Detect which cell encompasses the target text, then output its [X, Y] center coordinate. 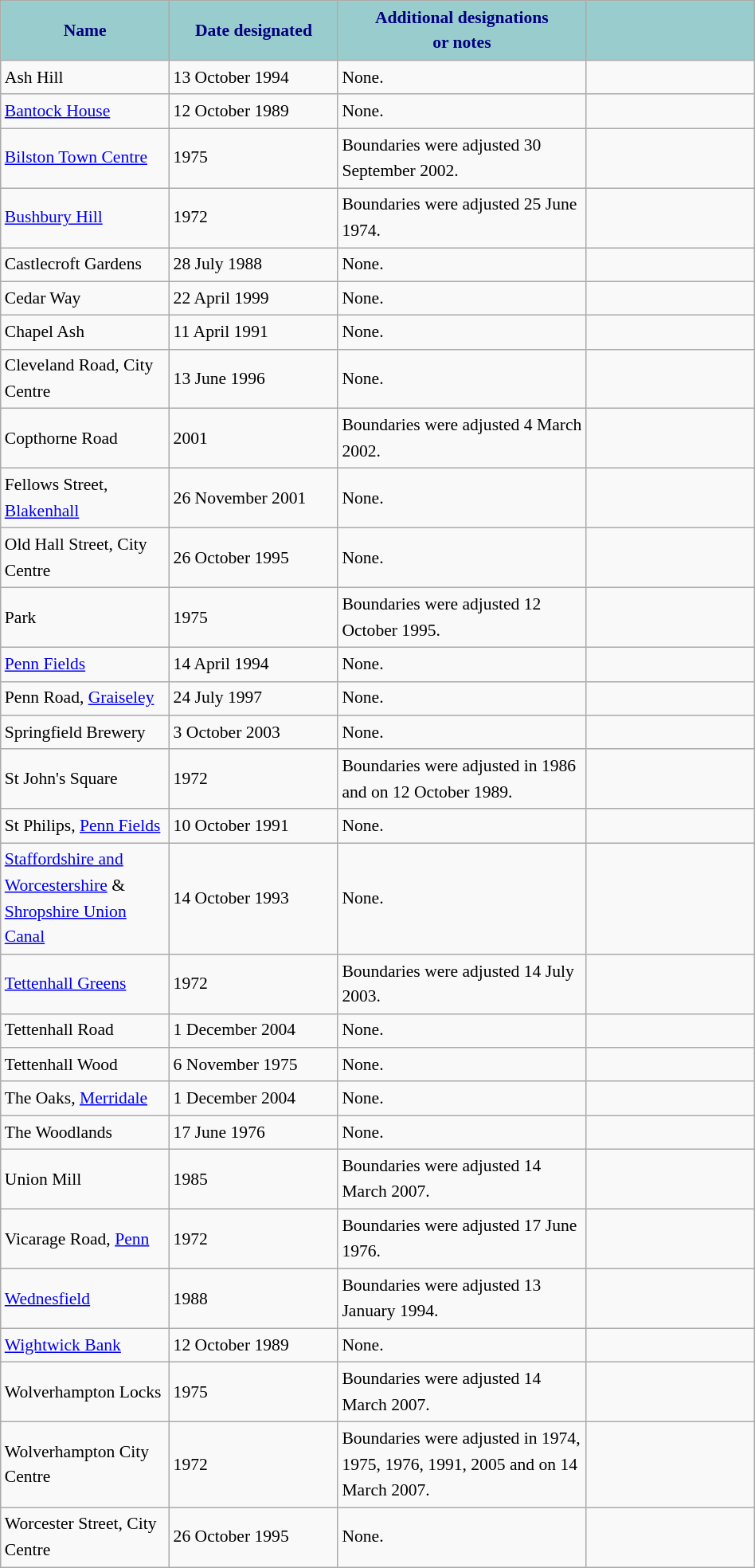
26 November 2001 [254, 499]
St John's Square [85, 779]
17 June 1976 [254, 1133]
Old Hall Street, City Centre [85, 558]
Additional designations or notes [462, 30]
Penn Road, Graiseley [85, 698]
St Philips, Penn Fields [85, 825]
28 July 1988 [254, 265]
13 October 1994 [254, 78]
Bushbury Hill [85, 218]
10 October 1991 [254, 825]
14 April 1994 [254, 664]
The Woodlands [85, 1133]
Copthorne Road [85, 438]
Park [85, 618]
Chapel Ash [85, 333]
Boundaries were adjusted 14 July 2003. [462, 985]
Castlecroft Gardens [85, 265]
Wolverhampton City Centre [85, 1464]
Ash Hill [85, 78]
Worcester Street, City Centre [85, 1538]
Fellows Street, Blakenhall [85, 499]
1988 [254, 1299]
Wednesfield [85, 1299]
Boundaries were adjusted 30 September 2002. [462, 158]
Tettenhall Wood [85, 1064]
Vicarage Road, Penn [85, 1240]
22 April 1999 [254, 298]
Bantock House [85, 112]
11 April 1991 [254, 333]
1985 [254, 1179]
Staffordshire and Worcestershire & Shropshire Union Canal [85, 899]
Date designated [254, 30]
Boundaries were adjusted 12 October 1995. [462, 618]
13 June 1996 [254, 379]
Boundaries were adjusted 17 June 1976. [462, 1240]
3 October 2003 [254, 733]
Bilston Town Centre [85, 158]
Boundaries were adjusted in 1986 and on 12 October 1989. [462, 779]
Cleveland Road, City Centre [85, 379]
2001 [254, 438]
24 July 1997 [254, 698]
6 November 1975 [254, 1064]
Cedar Way [85, 298]
Union Mill [85, 1179]
The Oaks, Merridale [85, 1100]
Boundaries were adjusted in 1974, 1975, 1976, 1991, 2005 and on 14 March 2007. [462, 1464]
Name [85, 30]
Boundaries were adjusted 4 March 2002. [462, 438]
Boundaries were adjusted 25 June 1974. [462, 218]
14 October 1993 [254, 899]
Wolverhampton Locks [85, 1393]
Penn Fields [85, 664]
Springfield Brewery [85, 733]
Tettenhall Road [85, 1031]
Boundaries were adjusted 13 January 1994. [462, 1299]
Wightwick Bank [85, 1345]
Tettenhall Greens [85, 985]
